Locate the cell with the specified text and output its [X, Y] center coordinate. 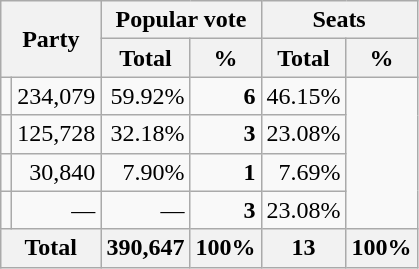
7.69% [304, 172]
Popular vote [181, 20]
13 [304, 248]
30,840 [56, 172]
46.15% [304, 96]
234,079 [56, 96]
7.90% [146, 172]
390,647 [146, 248]
6 [226, 96]
125,728 [56, 134]
Party [51, 39]
59.92% [146, 96]
1 [226, 172]
32.18% [146, 134]
Seats [339, 20]
